Return [x, y] of the center of cell containing provided text 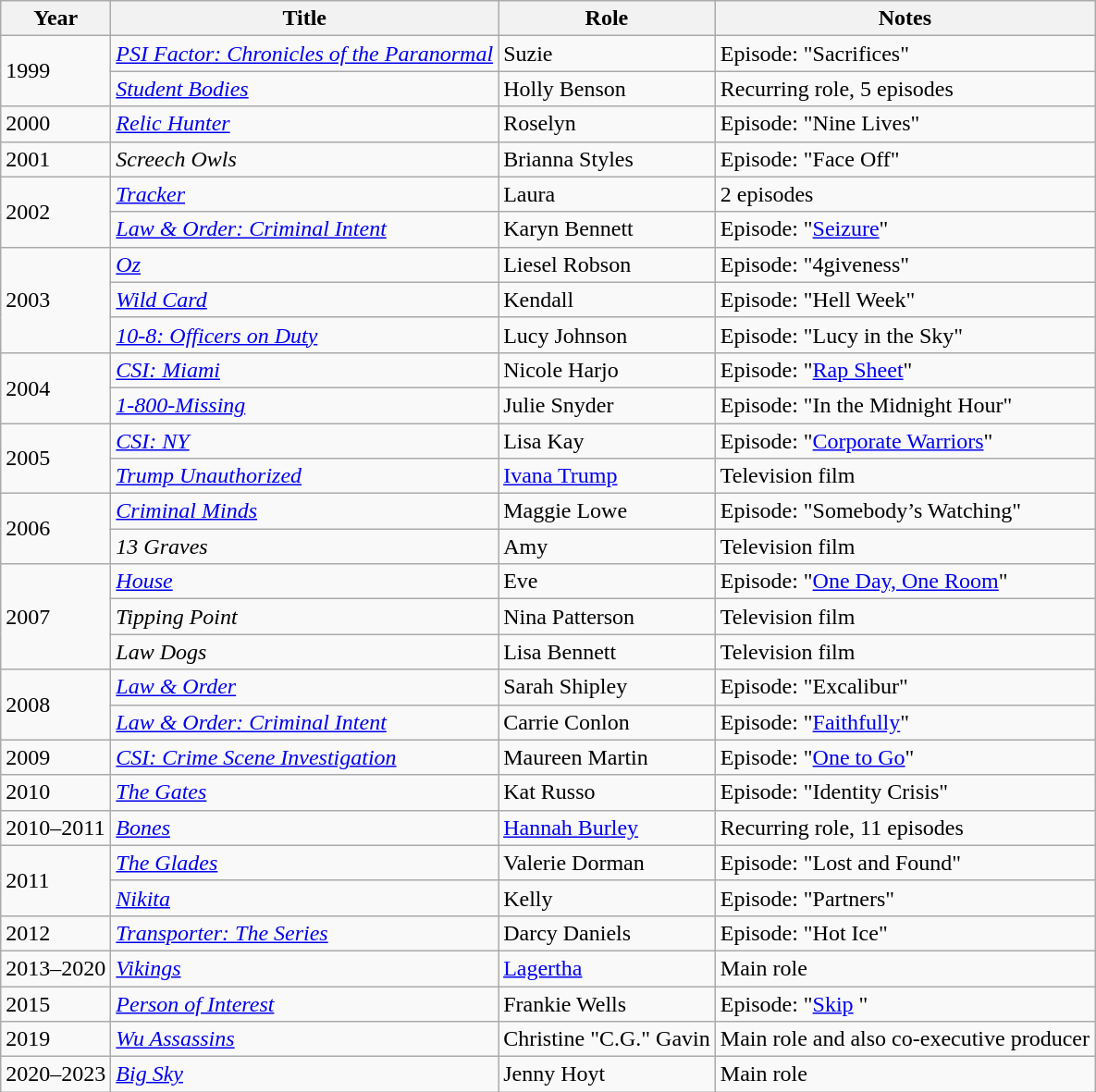
Recurring role, 11 episodes [905, 828]
Episode: "Nine Lives" [905, 124]
PSI Factor: Chronicles of the Paranormal [305, 54]
2019 [55, 1039]
Student Bodies [305, 89]
1-800-Missing [305, 405]
Year [55, 18]
Amy [607, 546]
Carrie Conlon [607, 722]
Kat Russo [607, 792]
Jenny Hoyt [607, 1074]
Law & Order [305, 687]
Episode: "Identity Crisis" [905, 792]
2008 [55, 705]
Episode: "Lost and Found" [905, 863]
Episode: "Seizure" [905, 229]
Maggie Lowe [607, 511]
Kendall [607, 300]
2000 [55, 124]
Tracker [305, 194]
Title [305, 18]
Episode: "Lucy in the Sky" [905, 335]
Liesel Robson [607, 264]
2010–2011 [55, 828]
Episode: "4giveness" [905, 264]
CSI: NY [305, 441]
Lisa Bennett [607, 652]
Episode: "Hell Week" [905, 300]
Julie Snyder [607, 405]
Darcy Daniels [607, 933]
Episode: "Corporate Warriors" [905, 441]
Trump Unauthorized [305, 476]
Holly Benson [607, 89]
Wild Card [305, 300]
2013–2020 [55, 968]
CSI: Miami [305, 370]
Main role and also co-executive producer [905, 1039]
Person of Interest [305, 1003]
2003 [55, 300]
Nicole Harjo [607, 370]
Episode: "Faithfully" [905, 722]
House [305, 582]
Role [607, 18]
Episode: "One to Go" [905, 757]
Karyn Bennett [607, 229]
Nikita [305, 898]
2005 [55, 459]
Episode: "Skip " [905, 1003]
2007 [55, 617]
Episode: "Sacrifices" [905, 54]
Episode: "One Day, One Room" [905, 582]
Kelly [607, 898]
Nina Patterson [607, 617]
Vikings [305, 968]
Oz [305, 264]
2012 [55, 933]
2015 [55, 1003]
Relic Hunter [305, 124]
13 Graves [305, 546]
Wu Assassins [305, 1039]
Valerie Dorman [607, 863]
The Gates [305, 792]
CSI: Crime Scene Investigation [305, 757]
Big Sky [305, 1074]
Law Dogs [305, 652]
Screech Owls [305, 159]
Episode: "Rap Sheet" [905, 370]
Episode: "Somebody’s Watching" [905, 511]
Hannah Burley [607, 828]
2009 [55, 757]
2001 [55, 159]
Episode: "In the Midnight Hour" [905, 405]
Lucy Johnson [607, 335]
Suzie [607, 54]
Episode: "Excalibur" [905, 687]
Brianna Styles [607, 159]
2006 [55, 529]
2020–2023 [55, 1074]
Tipping Point [305, 617]
Lisa Kay [607, 441]
2 episodes [905, 194]
Laura [607, 194]
Ivana Trump [607, 476]
2011 [55, 880]
Recurring role, 5 episodes [905, 89]
Episode: "Face Off" [905, 159]
Lagertha [607, 968]
2004 [55, 387]
Criminal Minds [305, 511]
Frankie Wells [607, 1003]
Notes [905, 18]
Christine "C.G." Gavin [607, 1039]
Bones [305, 828]
Episode: "Partners" [905, 898]
10-8: Officers on Duty [305, 335]
1999 [55, 71]
Roselyn [607, 124]
Episode: "Hot Ice" [905, 933]
2002 [55, 212]
Maureen Martin [607, 757]
2010 [55, 792]
Eve [607, 582]
Sarah Shipley [607, 687]
Transporter: The Series [305, 933]
The Glades [305, 863]
